Output the [x, y] coordinate of the center of the cell containing the given text.  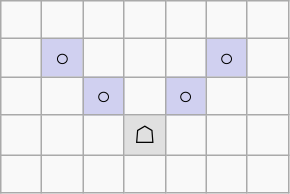
☖ [144, 135]
